Scan for the cell matching the given text and deliver its [x, y] coordinate at center. 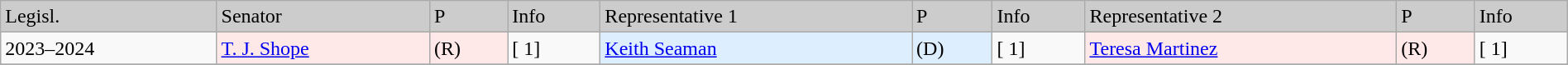
Senator [323, 17]
T. J. Shope [323, 48]
Legisl. [109, 17]
Teresa Martinez [1241, 48]
Representative 2 [1241, 17]
(D) [953, 48]
2023–2024 [109, 48]
Keith Seaman [756, 48]
Representative 1 [756, 17]
